Locate the cell with the specified text and output its (X, Y) center coordinate. 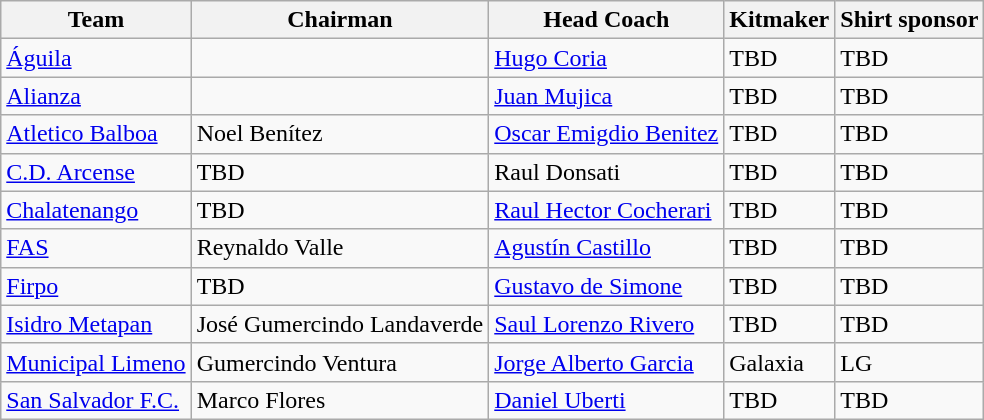
Águila (96, 58)
Alianza (96, 96)
LG (910, 362)
Municipal Limeno (96, 362)
Atletico Balboa (96, 134)
Reynaldo Valle (340, 248)
Saul Lorenzo Rivero (606, 324)
Kitmaker (780, 20)
Gumercindo Ventura (340, 362)
San Salvador F.C. (96, 400)
José Gumercindo Landaverde (340, 324)
Daniel Uberti (606, 400)
FAS (96, 248)
Isidro Metapan (96, 324)
Noel Benítez (340, 134)
Chairman (340, 20)
Hugo Coria (606, 58)
Galaxia (780, 362)
Head Coach (606, 20)
Oscar Emigdio Benitez (606, 134)
Raul Hector Cocherari (606, 210)
Shirt sponsor (910, 20)
Jorge Alberto Garcia (606, 362)
Marco Flores (340, 400)
Chalatenango (96, 210)
Gustavo de Simone (606, 286)
Juan Mujica (606, 96)
Firpo (96, 286)
Raul Donsati (606, 172)
Agustín Castillo (606, 248)
Team (96, 20)
C.D. Arcense (96, 172)
